Return (X, Y) of the center of cell containing provided text 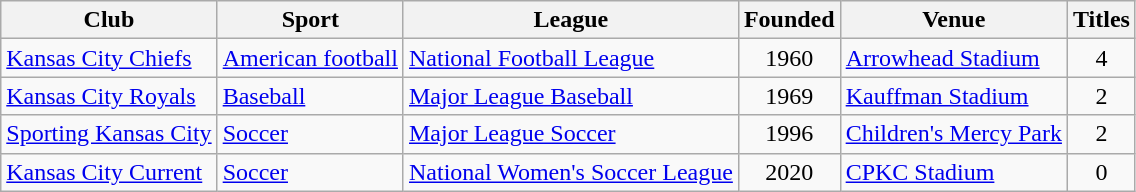
Sport (310, 20)
National Football League (570, 58)
0 (1101, 172)
League (570, 20)
Children's Mercy Park (954, 134)
Venue (954, 20)
Titles (1101, 20)
CPKC Stadium (954, 172)
Kauffman Stadium (954, 96)
Major League Soccer (570, 134)
1969 (789, 96)
2020 (789, 172)
National Women's Soccer League (570, 172)
Kansas City Current (109, 172)
Founded (789, 20)
Major League Baseball (570, 96)
Baseball (310, 96)
Arrowhead Stadium (954, 58)
Club (109, 20)
American football (310, 58)
Kansas City Royals (109, 96)
1996 (789, 134)
Sporting Kansas City (109, 134)
1960 (789, 58)
Kansas City Chiefs (109, 58)
4 (1101, 58)
